Extract the (X, Y) coordinate from the center of the cell holding the provided text.  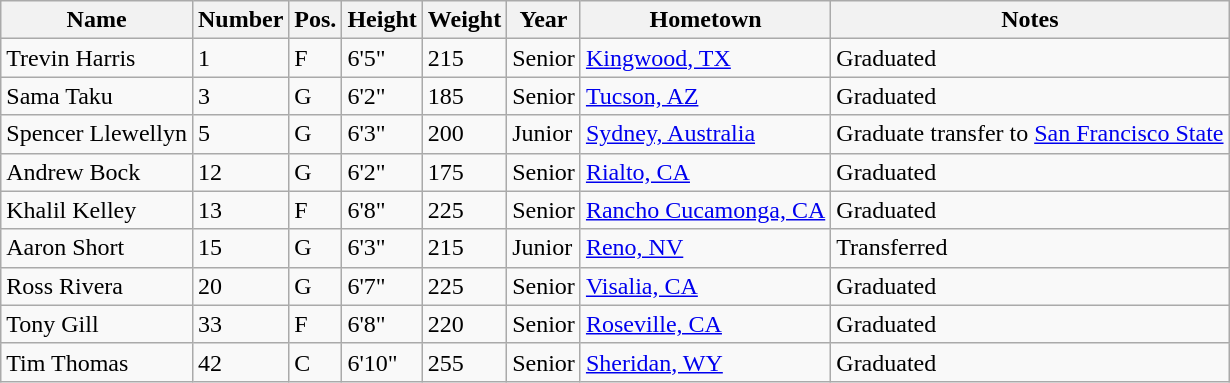
13 (240, 210)
Kingwood, TX (705, 58)
5 (240, 134)
Trevin Harris (97, 58)
12 (240, 172)
Spencer Llewellyn (97, 134)
Graduate transfer to San Francisco State (1030, 134)
Rialto, CA (705, 172)
Notes (1030, 20)
Transferred (1030, 248)
6'7" (382, 286)
6'5" (382, 58)
Reno, NV (705, 248)
175 (464, 172)
6'10" (382, 362)
Number (240, 20)
255 (464, 362)
C (316, 362)
220 (464, 324)
Hometown (705, 20)
Andrew Bock (97, 172)
Sheridan, WY (705, 362)
Visalia, CA (705, 286)
Tony Gill (97, 324)
Roseville, CA (705, 324)
15 (240, 248)
Tim Thomas (97, 362)
Year (544, 20)
Sama Taku (97, 96)
185 (464, 96)
Height (382, 20)
20 (240, 286)
42 (240, 362)
Tucson, AZ (705, 96)
Rancho Cucamonga, CA (705, 210)
Ross Rivera (97, 286)
Sydney, Australia (705, 134)
200 (464, 134)
Pos. (316, 20)
1 (240, 58)
3 (240, 96)
Weight (464, 20)
Khalil Kelley (97, 210)
Name (97, 20)
Aaron Short (97, 248)
33 (240, 324)
